For the text-containing cell, return its midpoint in (X, Y) coordinate format. 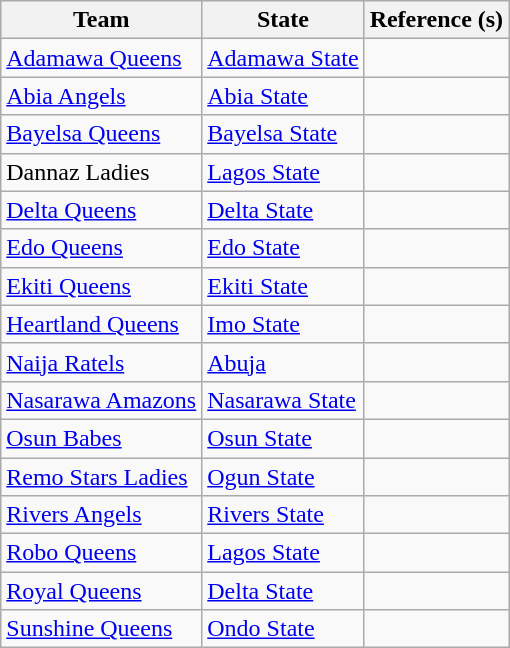
Heartland Queens (102, 324)
Edo State (283, 248)
State (283, 20)
Royal Queens (102, 591)
Ekiti Queens (102, 286)
Team (102, 20)
Rivers Angels (102, 515)
Delta Queens (102, 210)
Ondo State (283, 629)
Bayelsa State (283, 134)
Abia Angels (102, 96)
Robo Queens (102, 553)
Abia State (283, 96)
Osun Babes (102, 438)
Adamawa State (283, 58)
Ekiti State (283, 286)
Reference (s) (436, 20)
Osun State (283, 438)
Remo Stars Ladies (102, 477)
Imo State (283, 324)
Nasarawa State (283, 400)
Ogun State (283, 477)
Abuja (283, 362)
Dannaz Ladies (102, 172)
Nasarawa Amazons (102, 400)
Bayelsa Queens (102, 134)
Sunshine Queens (102, 629)
Edo Queens (102, 248)
Rivers State (283, 515)
Naija Ratels (102, 362)
Adamawa Queens (102, 58)
